Identify which cell holds the provided text, then report its [x, y] central coordinate. 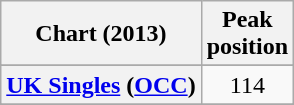
Chart (2013) [101, 34]
Peakposition [247, 34]
114 [247, 85]
UK Singles (OCC) [101, 85]
